Detect which cell encompasses the target text, then output its [x, y] center coordinate. 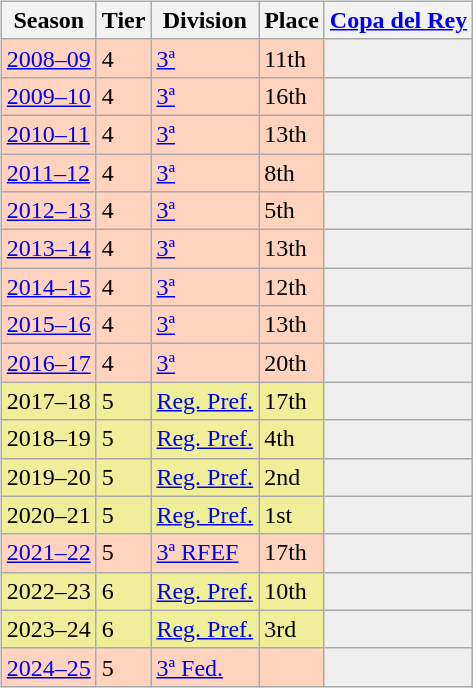
2010–11 [48, 134]
2008–09 [48, 58]
16th [292, 96]
2015–16 [48, 325]
4th [292, 439]
3rd [292, 629]
Season [48, 20]
2019–20 [48, 477]
2017–18 [48, 401]
12th [292, 287]
2013–14 [48, 249]
2014–15 [48, 287]
Place [292, 20]
2012–13 [48, 211]
20th [292, 363]
2024–25 [48, 667]
2011–12 [48, 173]
3ª RFEF [205, 553]
Tier [124, 20]
5th [292, 211]
Division [205, 20]
2023–24 [48, 629]
10th [292, 591]
2018–19 [48, 439]
2021–22 [48, 553]
1st [292, 515]
2009–10 [48, 96]
2nd [292, 477]
Copa del Rey [398, 20]
8th [292, 173]
2020–21 [48, 515]
2016–17 [48, 363]
3ª Fed. [205, 667]
2022–23 [48, 591]
11th [292, 58]
